Return the (x, y) coordinate for the center point of the cell that contains the specified text.  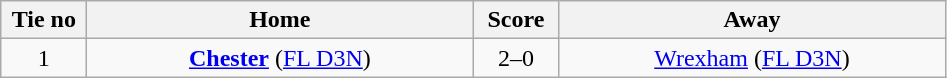
Away (752, 20)
Wrexham (FL D3N) (752, 58)
Tie no (44, 20)
Score (516, 20)
2–0 (516, 58)
Chester (FL D3N) (280, 58)
1 (44, 58)
Home (280, 20)
